For the text-containing cell, return its midpoint in [X, Y] coordinate format. 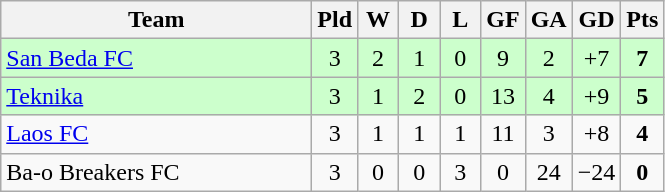
−24 [596, 172]
9 [503, 58]
San Beda FC [156, 58]
+9 [596, 96]
GD [596, 20]
Laos FC [156, 134]
5 [642, 96]
Pts [642, 20]
D [420, 20]
+8 [596, 134]
+7 [596, 58]
7 [642, 58]
Team [156, 20]
Pld [335, 20]
GA [548, 20]
W [378, 20]
Ba-o Breakers FC [156, 172]
Teknika [156, 96]
13 [503, 96]
GF [503, 20]
11 [503, 134]
24 [548, 172]
L [460, 20]
